Pinpoint the cell where the given text exists, returning its [X, Y] midpoint coordinate. 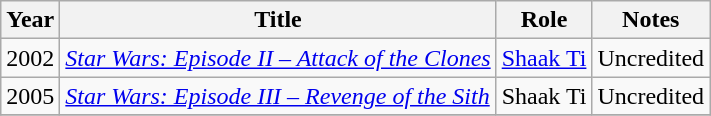
2002 [30, 58]
Star Wars: Episode III – Revenge of the Sith [278, 96]
Title [278, 20]
Star Wars: Episode II – Attack of the Clones [278, 58]
Year [30, 20]
2005 [30, 96]
Notes [651, 20]
Role [544, 20]
